Return [x, y] of the center of cell containing provided text 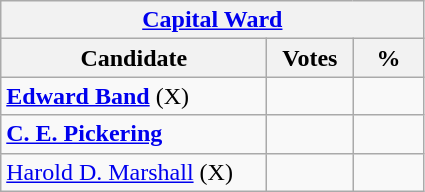
% [388, 58]
Votes [310, 58]
Candidate [134, 58]
Harold D. Marshall (X) [134, 172]
Edward Band (X) [134, 96]
Capital Ward [212, 20]
C. E. Pickering [134, 134]
